Extract the [x, y] coordinate from the center of the cell holding the provided text.  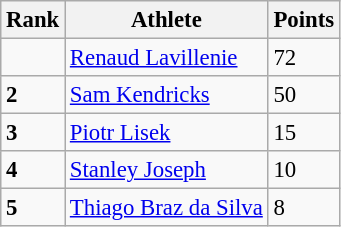
15 [304, 133]
Stanley Joseph [167, 170]
3 [33, 133]
Thiago Braz da Silva [167, 208]
10 [304, 170]
Piotr Lisek [167, 133]
Points [304, 20]
Renaud Lavillenie [167, 58]
8 [304, 208]
2 [33, 95]
Sam Kendricks [167, 95]
4 [33, 170]
50 [304, 95]
Rank [33, 20]
Athlete [167, 20]
72 [304, 58]
5 [33, 208]
